For the text-containing cell, return its midpoint in (X, Y) coordinate format. 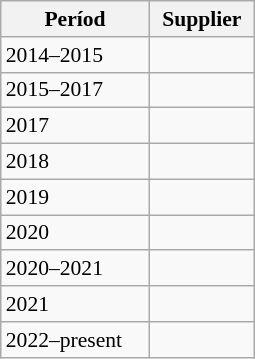
Supplier (202, 19)
2022–present (76, 340)
2021 (76, 304)
Períod (76, 19)
2014–2015 (76, 55)
2020–2021 (76, 269)
2020 (76, 233)
2017 (76, 126)
2019 (76, 197)
2015–2017 (76, 90)
2018 (76, 162)
